For the text-containing cell, return its midpoint in [x, y] coordinate format. 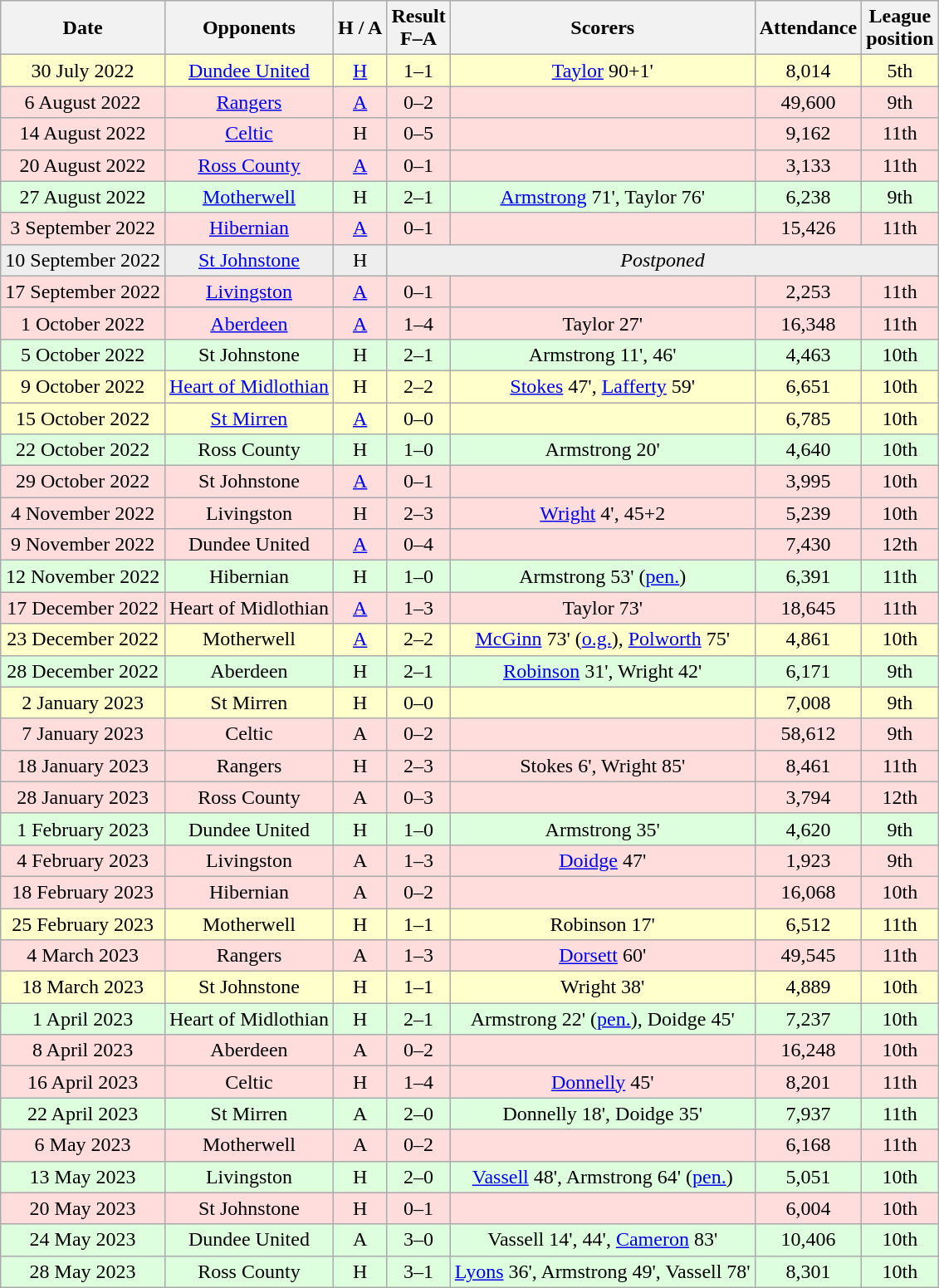
16,248 [808, 1050]
Doidge 47' [603, 860]
7,008 [808, 703]
Vassell 14', 44', Cameron 83' [603, 1240]
0–5 [418, 134]
Taylor 27' [603, 323]
16,068 [808, 892]
3,794 [808, 797]
28 May 2023 [83, 1271]
0–4 [418, 545]
49,600 [808, 102]
Stokes 47', Lafferty 59' [603, 386]
6,168 [808, 1145]
ResultF–A [418, 28]
14 August 2022 [83, 134]
3 September 2022 [83, 228]
6,512 [808, 924]
17 December 2022 [83, 608]
7,937 [808, 1114]
4,640 [808, 450]
49,545 [808, 956]
Attendance [808, 28]
28 January 2023 [83, 797]
Taylor 90+1' [603, 71]
5,051 [808, 1177]
1 April 2023 [83, 1019]
Armstrong 11', 46' [603, 355]
Donnelly 18', Doidge 35' [603, 1114]
7,237 [808, 1019]
4 February 2023 [83, 860]
7 January 2023 [83, 734]
15,426 [808, 228]
3,995 [808, 482]
Date [83, 28]
4 November 2022 [83, 513]
18 March 2023 [83, 987]
4,889 [808, 987]
6,238 [808, 197]
23 December 2022 [83, 639]
3–1 [418, 1271]
Postponed [663, 260]
8 April 2023 [83, 1050]
Vassell 48', Armstrong 64' (pen.) [603, 1177]
Wright 4', 45+2 [603, 513]
Armstrong 71', Taylor 76' [603, 197]
4,861 [808, 639]
16,348 [808, 323]
4 March 2023 [83, 956]
Armstrong 20' [603, 450]
Opponents [249, 28]
10,406 [808, 1240]
H / A [359, 28]
29 October 2022 [83, 482]
8,014 [808, 71]
8,301 [808, 1271]
13 May 2023 [83, 1177]
6,391 [808, 576]
Wright 38' [603, 987]
18 January 2023 [83, 766]
9,162 [808, 134]
5 October 2022 [83, 355]
3–0 [418, 1240]
4,620 [808, 829]
28 December 2022 [83, 671]
0–3 [418, 797]
Leagueposition [900, 28]
15 October 2022 [83, 418]
16 April 2023 [83, 1082]
3,133 [808, 165]
6,004 [808, 1208]
12 November 2022 [83, 576]
4,463 [808, 355]
22 April 2023 [83, 1114]
6,651 [808, 386]
8,461 [808, 766]
Armstrong 35' [603, 829]
8,201 [808, 1082]
6,785 [808, 418]
6 May 2023 [83, 1145]
17 September 2022 [83, 291]
27 August 2022 [83, 197]
Dorsett 60' [603, 956]
18 February 2023 [83, 892]
Robinson 17' [603, 924]
58,612 [808, 734]
9 November 2022 [83, 545]
18,645 [808, 608]
10 September 2022 [83, 260]
Donnelly 45' [603, 1082]
6,171 [808, 671]
9 October 2022 [83, 386]
1 February 2023 [83, 829]
20 May 2023 [83, 1208]
25 February 2023 [83, 924]
Stokes 6', Wright 85' [603, 766]
Taylor 73' [603, 608]
7,430 [808, 545]
1 October 2022 [83, 323]
McGinn 73' (o.g.), Polworth 75' [603, 639]
6 August 2022 [83, 102]
1,923 [808, 860]
24 May 2023 [83, 1240]
Armstrong 53' (pen.) [603, 576]
2,253 [808, 291]
5th [900, 71]
5,239 [808, 513]
Robinson 31', Wright 42' [603, 671]
2 January 2023 [83, 703]
30 July 2022 [83, 71]
22 October 2022 [83, 450]
20 August 2022 [83, 165]
Armstrong 22' (pen.), Doidge 45' [603, 1019]
Scorers [603, 28]
Lyons 36', Armstrong 49', Vassell 78' [603, 1271]
